Extract the [X, Y] coordinate from the center of the cell holding the provided text.  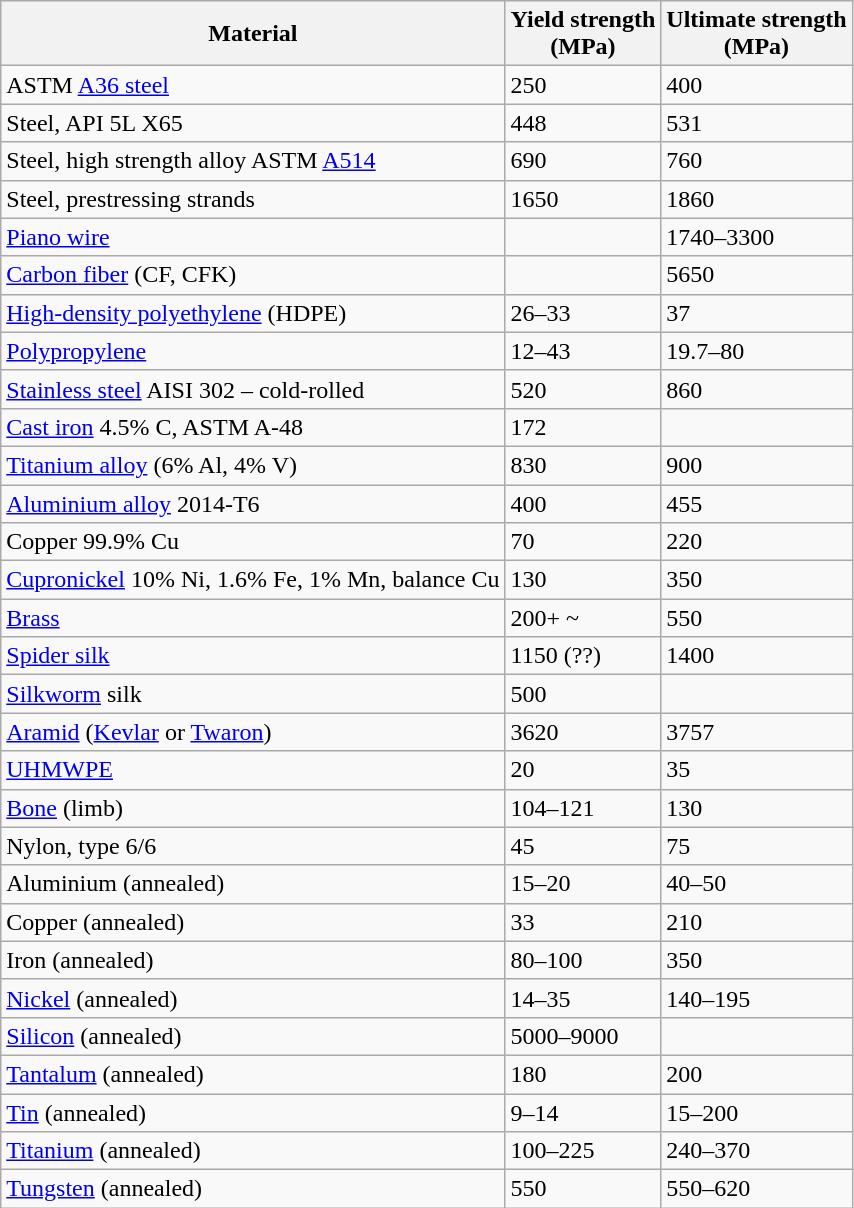
860 [756, 389]
Nickel (annealed) [253, 998]
40–50 [756, 884]
200+ ~ [583, 618]
100–225 [583, 1151]
15–20 [583, 884]
Material [253, 34]
High-density polyethylene (HDPE) [253, 313]
830 [583, 465]
1740–3300 [756, 237]
1150 (??) [583, 656]
20 [583, 770]
45 [583, 846]
Aluminium alloy 2014-T6 [253, 503]
Piano wire [253, 237]
26–33 [583, 313]
Carbon fiber (CF, CFK) [253, 275]
Silkworm silk [253, 694]
UHMWPE [253, 770]
210 [756, 922]
Silicon (annealed) [253, 1036]
220 [756, 542]
1650 [583, 199]
Aramid (Kevlar or Twaron) [253, 732]
172 [583, 427]
35 [756, 770]
Polypropylene [253, 351]
Aluminium (annealed) [253, 884]
33 [583, 922]
200 [756, 1074]
70 [583, 542]
455 [756, 503]
180 [583, 1074]
Steel, API 5L X65 [253, 123]
140–195 [756, 998]
Copper (annealed) [253, 922]
520 [583, 389]
104–121 [583, 808]
Titanium (annealed) [253, 1151]
5650 [756, 275]
Titanium alloy (6% Al, 4% V) [253, 465]
900 [756, 465]
Cupronickel 10% Ni, 1.6% Fe, 1% Mn, balance Cu [253, 580]
Yield strength(MPa) [583, 34]
448 [583, 123]
Bone (limb) [253, 808]
550–620 [756, 1189]
240–370 [756, 1151]
Tin (annealed) [253, 1113]
760 [756, 161]
1400 [756, 656]
250 [583, 85]
500 [583, 694]
Stainless steel AISI 302 – cold-rolled [253, 389]
Copper 99.9% Cu [253, 542]
19.7–80 [756, 351]
12–43 [583, 351]
1860 [756, 199]
ASTM A36 steel [253, 85]
Iron (annealed) [253, 960]
Nylon, type 6/6 [253, 846]
690 [583, 161]
14–35 [583, 998]
Cast iron 4.5% C, ASTM A-48 [253, 427]
80–100 [583, 960]
3757 [756, 732]
Tungsten (annealed) [253, 1189]
37 [756, 313]
Spider silk [253, 656]
Ultimate strength(MPa) [756, 34]
531 [756, 123]
Steel, prestressing strands [253, 199]
Steel, high strength alloy ASTM A514 [253, 161]
Brass [253, 618]
3620 [583, 732]
15–200 [756, 1113]
Tantalum (annealed) [253, 1074]
9–14 [583, 1113]
5000–9000 [583, 1036]
75 [756, 846]
